Pinpoint the cell where the given text exists, returning its [x, y] midpoint coordinate. 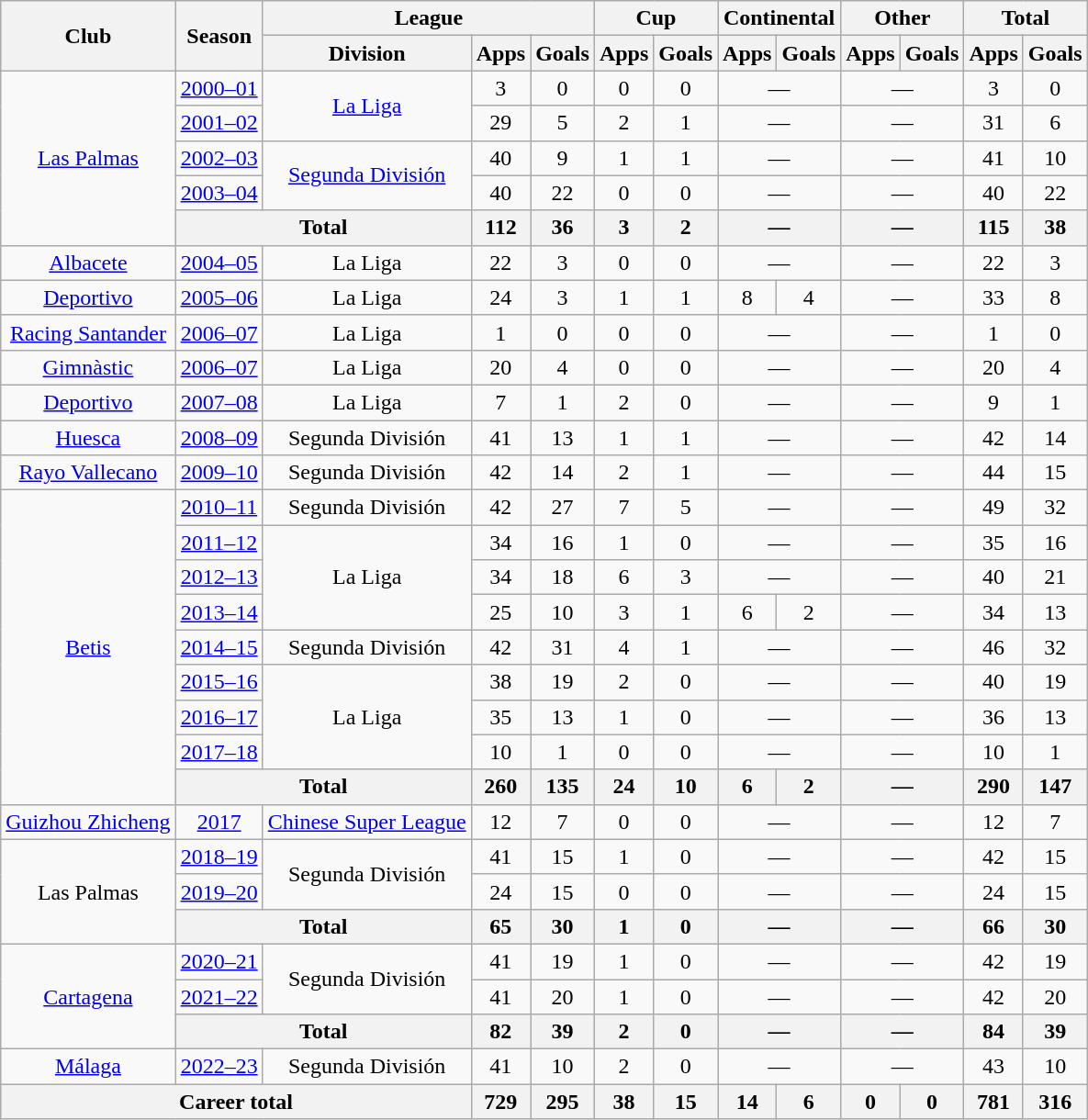
781 [993, 1102]
2017–18 [219, 752]
2010–11 [219, 508]
82 [500, 1032]
2007–08 [219, 402]
290 [993, 787]
Club [88, 36]
Albacete [88, 263]
2002–03 [219, 158]
2022–23 [219, 1067]
21 [1055, 577]
27 [563, 508]
46 [993, 647]
2015–16 [219, 682]
33 [993, 297]
Chinese Super League [367, 822]
65 [500, 926]
112 [500, 228]
2009–10 [219, 473]
115 [993, 228]
2021–22 [219, 996]
49 [993, 508]
2000–01 [219, 88]
2008–09 [219, 438]
Gimnàstic [88, 367]
2011–12 [219, 543]
66 [993, 926]
Cartagena [88, 996]
2014–15 [219, 647]
2001–02 [219, 123]
Málaga [88, 1067]
Betis [88, 648]
Other [903, 18]
2013–14 [219, 612]
729 [500, 1102]
2005–06 [219, 297]
Huesca [88, 438]
2012–13 [219, 577]
25 [500, 612]
2020–21 [219, 961]
43 [993, 1067]
260 [500, 787]
2018–19 [219, 857]
2019–20 [219, 891]
Division [367, 53]
2017 [219, 822]
316 [1055, 1102]
2004–05 [219, 263]
Season [219, 36]
18 [563, 577]
147 [1055, 787]
135 [563, 787]
295 [563, 1102]
Continental [780, 18]
Career total [236, 1102]
Racing Santander [88, 332]
League [428, 18]
29 [500, 123]
2003–04 [219, 193]
Guizhou Zhicheng [88, 822]
2016–17 [219, 717]
44 [993, 473]
Cup [656, 18]
84 [993, 1032]
Rayo Vallecano [88, 473]
